Output the [X, Y] coordinate of the center of the cell containing the given text.  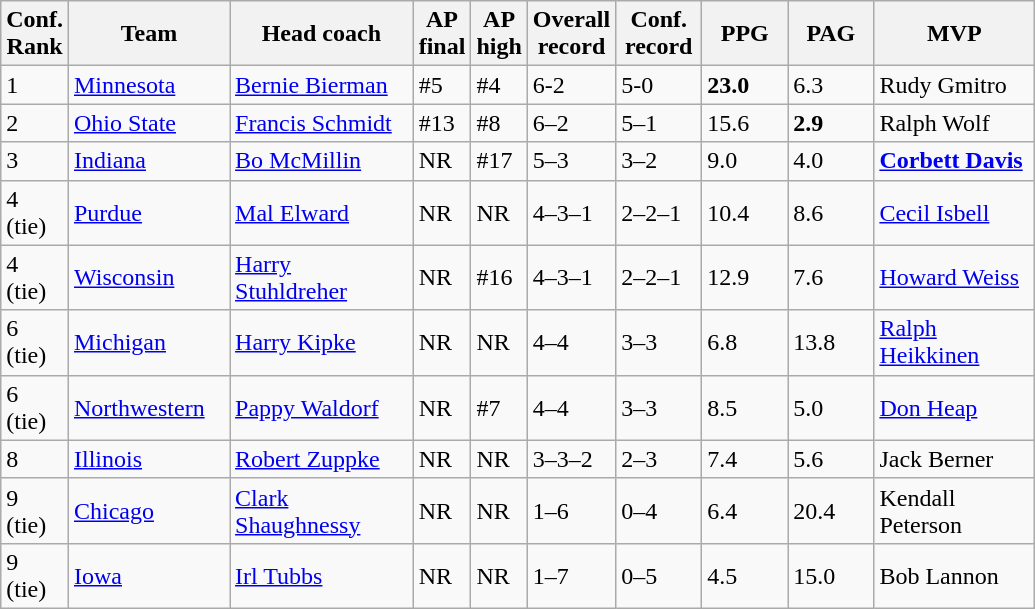
AP final [442, 34]
6.8 [745, 342]
Harry Stuhldreher [322, 278]
#13 [442, 123]
#8 [499, 123]
15.6 [745, 123]
0–4 [659, 510]
#17 [499, 161]
Ohio State [148, 123]
3–2 [659, 161]
Conf. Rank [35, 34]
Bob Lannon [954, 576]
Michigan [148, 342]
AP high [499, 34]
1–6 [571, 510]
5–3 [571, 161]
Pappy Waldorf [322, 408]
Jack Berner [954, 459]
Illinois [148, 459]
Bo McMillin [322, 161]
10.4 [745, 212]
2 [35, 123]
PPG [745, 34]
9.0 [745, 161]
6-2 [571, 85]
Corbett Davis [954, 161]
Kendall Peterson [954, 510]
Francis Schmidt [322, 123]
Team [148, 34]
#16 [499, 278]
23.0 [745, 85]
PAG [831, 34]
5.0 [831, 408]
0–5 [659, 576]
MVP [954, 34]
3 [35, 161]
Harry Kipke [322, 342]
1–7 [571, 576]
Ralph Wolf [954, 123]
2.9 [831, 123]
1 [35, 85]
4.0 [831, 161]
3–3–2 [571, 459]
Howard Weiss [954, 278]
6.4 [745, 510]
Clark Shaughnessy [322, 510]
4.5 [745, 576]
#7 [499, 408]
8.5 [745, 408]
5–1 [659, 123]
2–3 [659, 459]
5-0 [659, 85]
Wisconsin [148, 278]
Irl Tubbs [322, 576]
8.6 [831, 212]
15.0 [831, 576]
Bernie Bierman [322, 85]
7.6 [831, 278]
Iowa [148, 576]
Don Heap [954, 408]
Cecil Isbell [954, 212]
Minnesota [148, 85]
Rudy Gmitro [954, 85]
6.3 [831, 85]
Robert Zuppke [322, 459]
12.9 [745, 278]
Indiana [148, 161]
Head coach [322, 34]
Conf. record [659, 34]
Ralph Heikkinen [954, 342]
7.4 [745, 459]
#4 [499, 85]
5.6 [831, 459]
6–2 [571, 123]
Chicago [148, 510]
Northwestern [148, 408]
Purdue [148, 212]
#5 [442, 85]
20.4 [831, 510]
Overall record [571, 34]
8 [35, 459]
Mal Elward [322, 212]
13.8 [831, 342]
